Capture the cell that displays the provided text and extract its (x, y) central coordinate. 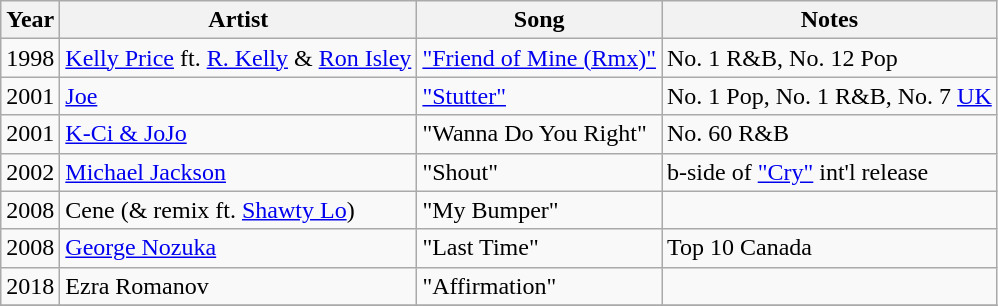
"Shout" (540, 172)
1998 (30, 58)
K-Ci & JoJo (238, 134)
"Friend of Mine (Rmx)" (540, 58)
Cene (& remix ft. Shawty Lo) (238, 210)
Joe (238, 96)
Top 10 Canada (830, 248)
b-side of "Cry" int'l release (830, 172)
"Stutter" (540, 96)
"Affirmation" (540, 286)
2018 (30, 286)
Year (30, 20)
Artist (238, 20)
Notes (830, 20)
Song (540, 20)
No. 1 R&B, No. 12 Pop (830, 58)
"Last Time" (540, 248)
2002 (30, 172)
"My Bumper" (540, 210)
Ezra Romanov (238, 286)
"Wanna Do You Right" (540, 134)
No. 60 R&B (830, 134)
George Nozuka (238, 248)
No. 1 Pop, No. 1 R&B, No. 7 UK (830, 96)
Michael Jackson (238, 172)
Kelly Price ft. R. Kelly & Ron Isley (238, 58)
